Identify which cell holds the provided text, then report its [X, Y] central coordinate. 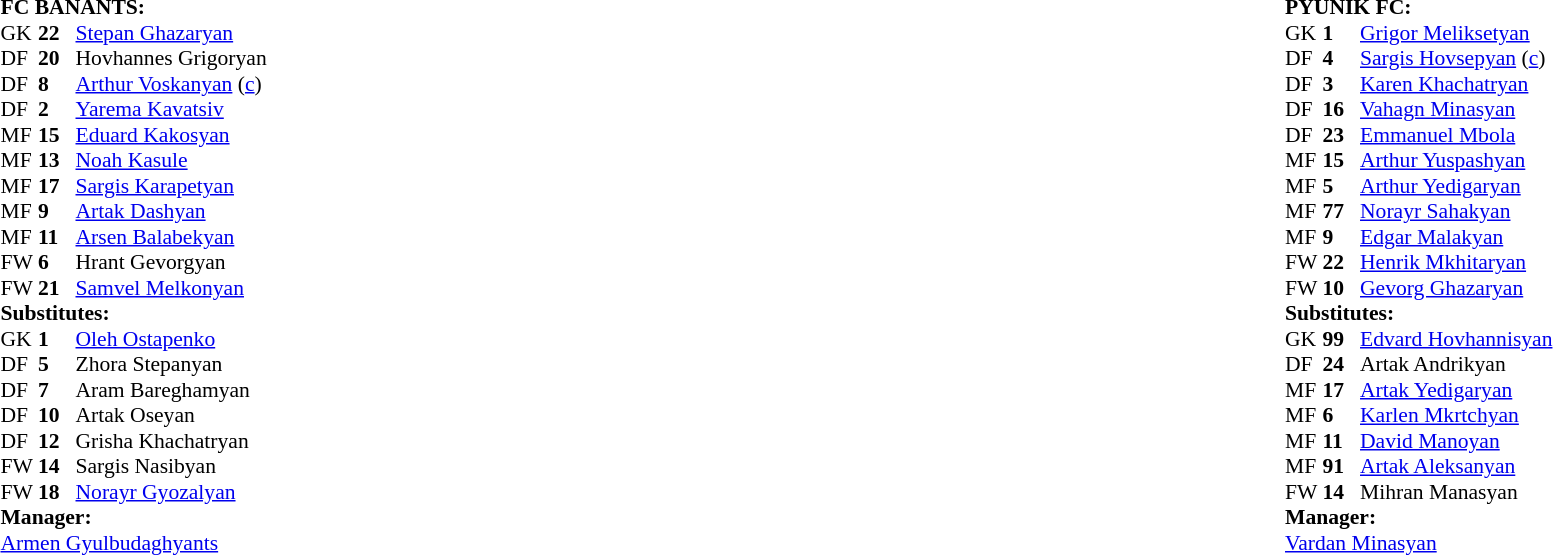
Norayr Sahakyan [1456, 211]
Stepan Ghazaryan [172, 33]
Sargis Karapetyan [172, 186]
Eduard Kakosyan [172, 135]
Zhora Stepanyan [172, 365]
13 [57, 161]
Artak Andrikyan [1456, 365]
Grisha Khachatryan [172, 441]
20 [57, 59]
99 [1342, 339]
Sargis Hovsepyan (c) [1456, 59]
Arthur Yedigaryan [1456, 186]
7 [57, 390]
Oleh Ostapenko [172, 339]
Artak Aleksanyan [1456, 467]
91 [1342, 467]
Norayr Gyozalyan [172, 492]
23 [1342, 135]
Emmanuel Mbola [1456, 135]
Arthur Yuspashyan [1456, 161]
77 [1342, 211]
Aram Bareghamyan [172, 390]
Grigor Meliksetyan [1456, 33]
3 [1342, 84]
Yarema Kavatsiv [172, 109]
Sargis Nasibyan [172, 467]
Vahagn Minasyan [1456, 109]
Arsen Balabekyan [172, 237]
Artak Yedigaryan [1456, 390]
Arthur Voskanyan (c) [172, 84]
2 [57, 109]
24 [1342, 365]
21 [57, 288]
Henrik Mkhitaryan [1456, 263]
David Manoyan [1456, 441]
Mihran Manasyan [1456, 492]
18 [57, 492]
Gevorg Ghazaryan [1456, 288]
Hrant Gevorgyan [172, 263]
Karen Khachatryan [1456, 84]
8 [57, 84]
4 [1342, 59]
16 [1342, 109]
Artak Oseyan [172, 415]
12 [57, 441]
Hovhannes Grigoryan [172, 59]
Karlen Mkrtchyan [1456, 415]
Edvard Hovhannisyan [1456, 339]
Edgar Malakyan [1456, 237]
Artak Dashyan [172, 211]
Noah Kasule [172, 161]
Samvel Melkonyan [172, 288]
